Detect which cell encompasses the target text, then output its [x, y] center coordinate. 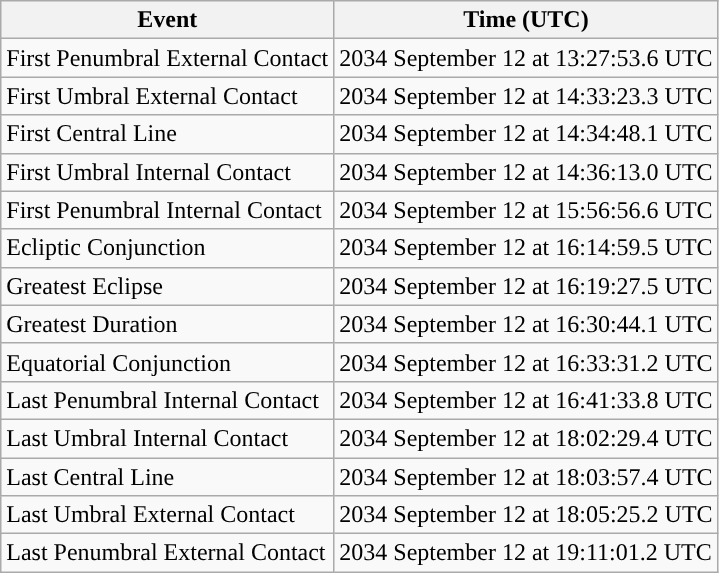
First Umbral Internal Contact [168, 172]
2034 September 12 at 18:05:25.2 UTC [526, 515]
Last Penumbral Internal Contact [168, 400]
Greatest Eclipse [168, 286]
2034 September 12 at 16:19:27.5 UTC [526, 286]
2034 September 12 at 15:56:56.6 UTC [526, 210]
2034 September 12 at 14:34:48.1 UTC [526, 134]
2034 September 12 at 18:03:57.4 UTC [526, 477]
First Umbral External Contact [168, 96]
Last Central Line [168, 477]
2034 September 12 at 14:33:23.3 UTC [526, 96]
First Central Line [168, 134]
Ecliptic Conjunction [168, 248]
2034 September 12 at 16:41:33.8 UTC [526, 400]
2034 September 12 at 19:11:01.2 UTC [526, 553]
2034 September 12 at 16:30:44.1 UTC [526, 324]
Equatorial Conjunction [168, 362]
Event [168, 20]
2034 September 12 at 14:36:13.0 UTC [526, 172]
2034 September 12 at 13:27:53.6 UTC [526, 58]
Greatest Duration [168, 324]
Time (UTC) [526, 20]
2034 September 12 at 16:33:31.2 UTC [526, 362]
Last Penumbral External Contact [168, 553]
Last Umbral External Contact [168, 515]
First Penumbral External Contact [168, 58]
2034 September 12 at 18:02:29.4 UTC [526, 438]
Last Umbral Internal Contact [168, 438]
2034 September 12 at 16:14:59.5 UTC [526, 248]
First Penumbral Internal Contact [168, 210]
